Extract the (X, Y) coordinate from the center of the cell holding the provided text.  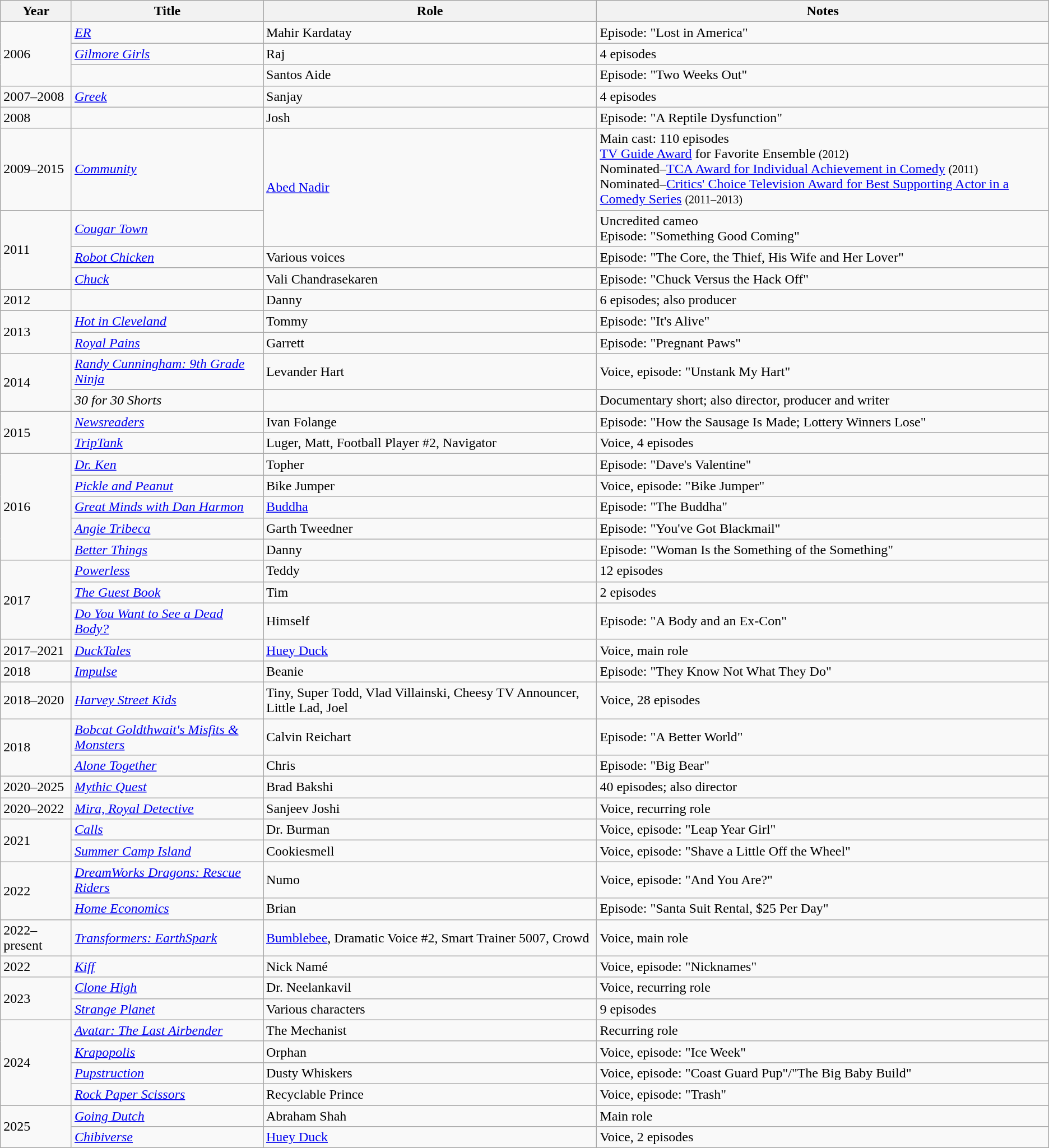
Vali Chandrasekaren (430, 278)
Episode: "Pregnant Paws" (823, 342)
The Guest Book (167, 592)
2017–2021 (36, 650)
Nick Namé (430, 966)
Episode: "It's Alive" (823, 321)
12 episodes (823, 571)
2007–2008 (36, 96)
Clone High (167, 988)
Documentary short; also director, producer and writer (823, 401)
Dr. Burman (430, 830)
2008 (36, 118)
Voice, episode: "And You Are?" (823, 880)
Royal Pains (167, 342)
Bumblebee, Dramatic Voice #2, Smart Trainer 5007, Crowd (430, 938)
2009–2015 (36, 169)
2023 (36, 998)
Raj (430, 54)
Dr. Neelankavil (430, 988)
Orphan (430, 1052)
Going Dutch (167, 1116)
Pupstruction (167, 1073)
Voice, episode: "Coast Guard Pup"/"The Big Baby Build" (823, 1073)
Teddy (430, 571)
2025 (36, 1126)
Voice, episode: "Ice Week" (823, 1052)
Episode: "The Buddha" (823, 507)
Episode: "A Reptile Dysfunction" (823, 118)
2018–2020 (36, 700)
DreamWorks Dragons: Rescue Riders (167, 880)
Cougar Town (167, 229)
Title (167, 11)
Brian (430, 909)
2016 (36, 507)
Episode: "Two Weeks Out" (823, 75)
Topher (430, 464)
2020–2022 (36, 808)
Alone Together (167, 766)
Mythic Quest (167, 787)
Episode: "They Know Not What They Do" (823, 671)
TripTank (167, 443)
DuckTales (167, 650)
Bobcat Goldthwait's Misfits & Monsters (167, 736)
30 for 30 Shorts (167, 401)
Notes (823, 11)
Pickle and Peanut (167, 486)
2012 (36, 300)
Calls (167, 830)
Summer Camp Island (167, 851)
Hot in Cleveland (167, 321)
6 episodes; also producer (823, 300)
Bike Jumper (430, 486)
2006 (36, 54)
2024 (36, 1062)
2013 (36, 332)
Episode: "The Core, the Thief, His Wife and Her Lover" (823, 257)
Episode: "Big Bear" (823, 766)
Mahir Kardatay (430, 32)
Community (167, 169)
Sanjay (430, 96)
Tiny, Super Todd, Vlad Villainski, Cheesy TV Announcer, Little Lad, Joel (430, 700)
Recurring role (823, 1030)
Angie Tribeca (167, 528)
Numo (430, 880)
Mira, Royal Detective (167, 808)
Episode: "A Body and an Ex-Con" (823, 621)
Transformers: EarthSpark (167, 938)
Voice, episode: "Leap Year Girl" (823, 830)
Buddha (430, 507)
Josh (430, 118)
2 episodes (823, 592)
Avatar: The Last Airbender (167, 1030)
Garth Tweedner (430, 528)
Year (36, 11)
Episode: "Woman Is the Something of the Something" (823, 550)
40 episodes; also director (823, 787)
Episode: "Santa Suit Rental, $25 Per Day" (823, 909)
2014 (36, 382)
Episode: "How the Sausage Is Made; Lottery Winners Lose" (823, 422)
Krapopolis (167, 1052)
Voice, episode: "Unstank My Hart" (823, 372)
Luger, Matt, Football Player #2, Navigator (430, 443)
Strange Planet (167, 1009)
Episode: "You've Got Blackmail" (823, 528)
Home Economics (167, 909)
Abraham Shah (430, 1116)
Calvin Reichart (430, 736)
Chuck (167, 278)
2015 (36, 433)
Himself (430, 621)
Role (430, 11)
Uncredited cameoEpisode: "Something Good Coming" (823, 229)
Brad Bakshi (430, 787)
2021 (36, 840)
Cookiesmell (430, 851)
ER (167, 32)
Episode: "A Better World" (823, 736)
2022–present (36, 938)
Voice, episode: "Shave a Little Off the Wheel" (823, 851)
Great Minds with Dan Harmon (167, 507)
2020–2025 (36, 787)
Voice, 28 episodes (823, 700)
Voice, episode: "Nicknames" (823, 966)
Rock Paper Scissors (167, 1094)
Abed Nadir (430, 187)
Chibiverse (167, 1137)
Voice, episode: "Bike Jumper" (823, 486)
Santos Aide (430, 75)
Better Things (167, 550)
Main role (823, 1116)
Kiff (167, 966)
Ivan Folange (430, 422)
Tim (430, 592)
Various characters (430, 1009)
Dr. Ken (167, 464)
Various voices (430, 257)
9 episodes (823, 1009)
2011 (36, 250)
Episode: "Chuck Versus the Hack Off" (823, 278)
Robot Chicken (167, 257)
Tommy (430, 321)
Sanjeev Joshi (430, 808)
Dusty Whiskers (430, 1073)
Voice, 2 episodes (823, 1137)
Harvey Street Kids (167, 700)
Greek (167, 96)
Garrett (430, 342)
Beanie (430, 671)
Episode: "Dave's Valentine" (823, 464)
Do You Want to See a Dead Body? (167, 621)
Recyclable Prince (430, 1094)
2017 (36, 599)
Gilmore Girls (167, 54)
The Mechanist (430, 1030)
Episode: "Lost in America" (823, 32)
Voice, episode: "Trash" (823, 1094)
Voice, 4 episodes (823, 443)
Powerless (167, 571)
Newsreaders (167, 422)
Chris (430, 766)
Impulse (167, 671)
Levander Hart (430, 372)
Randy Cunningham: 9th Grade Ninja (167, 372)
